From the cell containing the given text, extract its center point as [X, Y] coordinate. 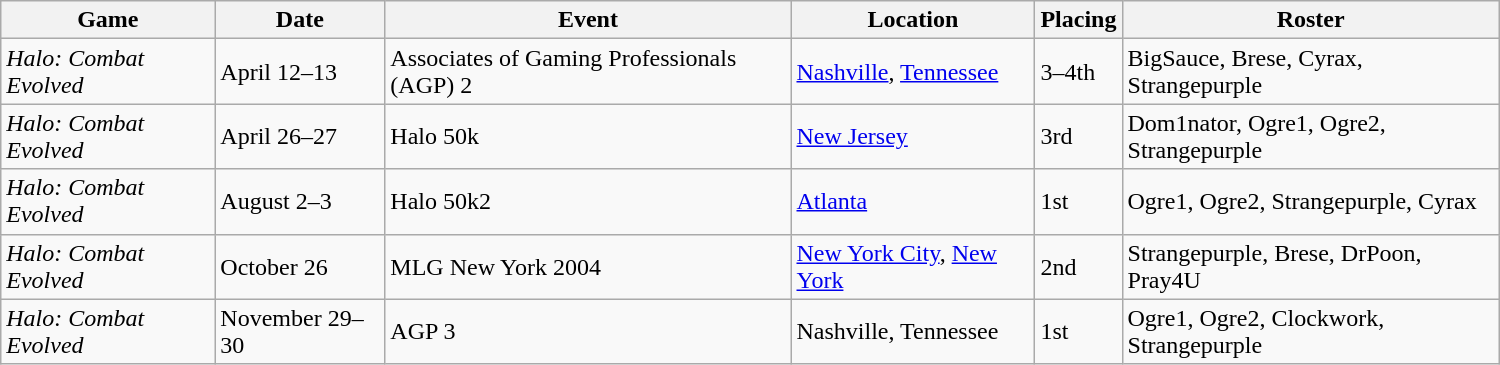
Halo 50k [588, 136]
Strangepurple, Brese, DrPoon, Pray4U [1310, 266]
August 2–3 [300, 202]
October 26 [300, 266]
November 29–30 [300, 332]
New York City, New York [913, 266]
Event [588, 20]
BigSauce, Brese, Cyrax, Strangepurple [1310, 72]
Date [300, 20]
Roster [1310, 20]
Atlanta [913, 202]
AGP 3 [588, 332]
Game [108, 20]
Placing [1078, 20]
3–4th [1078, 72]
Dom1nator, Ogre1, Ogre2, Strangepurple [1310, 136]
3rd [1078, 136]
Ogre1, Ogre2, Strangepurple, Cyrax [1310, 202]
Location [913, 20]
Halo 50k2 [588, 202]
2nd [1078, 266]
April 26–27 [300, 136]
Ogre1, Ogre2, Clockwork, Strangepurple [1310, 332]
MLG New York 2004 [588, 266]
April 12–13 [300, 72]
Associates of Gaming Professionals (AGP) 2 [588, 72]
New Jersey [913, 136]
